Pinpoint the cell where the given text exists, returning its [X, Y] midpoint coordinate. 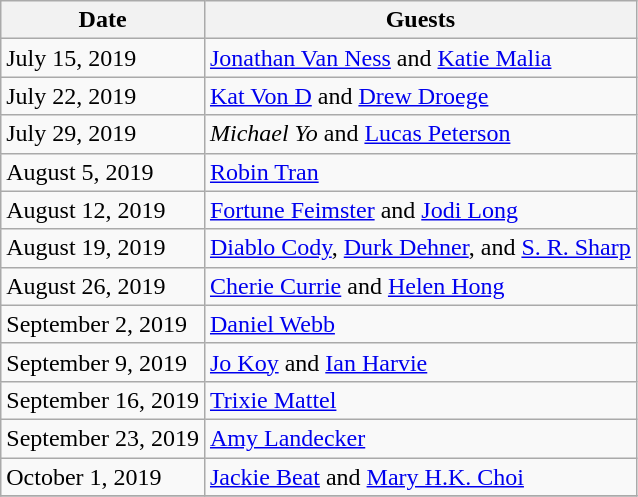
October 1, 2019 [103, 477]
August 19, 2019 [103, 248]
Jonathan Van Ness and Katie Malia [420, 58]
July 15, 2019 [103, 58]
August 5, 2019 [103, 172]
Date [103, 20]
Jackie Beat and Mary H.K. Choi [420, 477]
Guests [420, 20]
Trixie Mattel [420, 400]
September 23, 2019 [103, 438]
September 2, 2019 [103, 324]
July 22, 2019 [103, 96]
August 26, 2019 [103, 286]
September 16, 2019 [103, 400]
Fortune Feimster and Jodi Long [420, 210]
Robin Tran [420, 172]
Diablo Cody, Durk Dehner, and S. R. Sharp [420, 248]
Amy Landecker [420, 438]
Cherie Currie and Helen Hong [420, 286]
Michael Yo and Lucas Peterson [420, 134]
Jo Koy and Ian Harvie [420, 362]
July 29, 2019 [103, 134]
August 12, 2019 [103, 210]
Daniel Webb [420, 324]
September 9, 2019 [103, 362]
Kat Von D and Drew Droege [420, 96]
